Scan for the cell matching the given text and deliver its [X, Y] coordinate at center. 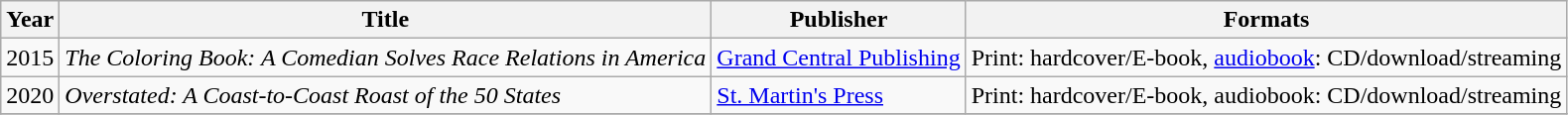
The Coloring Book: A Comedian Solves Race Relations in America [385, 57]
Grand Central Publishing [839, 57]
Overstated: A Coast-to-Coast Roast of the 50 States [385, 95]
Formats [1266, 20]
Year [30, 20]
Title [385, 20]
St. Martin's Press [839, 95]
2020 [30, 95]
2015 [30, 57]
Publisher [839, 20]
